Scan for the cell matching the given text and deliver its [X, Y] coordinate at center. 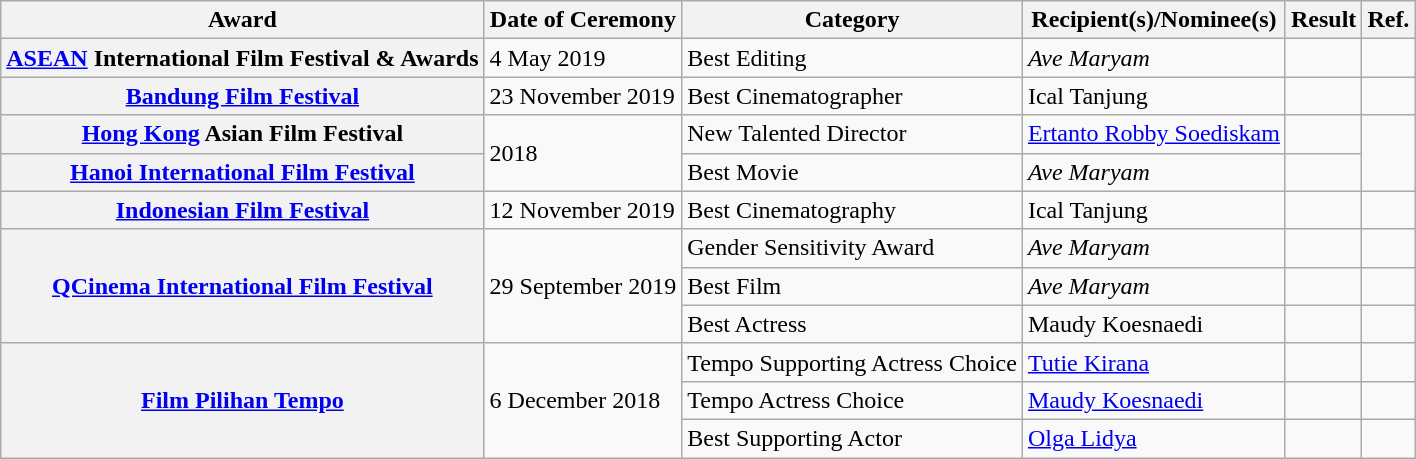
Best Movie [852, 172]
QCinema International Film Festival [242, 286]
Ertanto Robby Soediskam [1154, 134]
New Talented Director [852, 134]
12 November 2019 [583, 210]
Best Actress [852, 324]
Hanoi International Film Festival [242, 172]
Indonesian Film Festival [242, 210]
Date of Ceremony [583, 20]
23 November 2019 [583, 96]
29 September 2019 [583, 286]
Gender Sensitivity Award [852, 248]
Best Cinematographer [852, 96]
4 May 2019 [583, 58]
Category [852, 20]
Hong Kong Asian Film Festival [242, 134]
Best Editing [852, 58]
ASEAN International Film Festival & Awards [242, 58]
Film Pilihan Tempo [242, 400]
Award [242, 20]
Tempo Supporting Actress Choice [852, 362]
Recipient(s)/Nominee(s) [1154, 20]
Tempo Actress Choice [852, 400]
Tutie Kirana [1154, 362]
Ref. [1388, 20]
Result [1323, 20]
Best Cinematography [852, 210]
Olga Lidya [1154, 438]
2018 [583, 153]
Best Film [852, 286]
6 December 2018 [583, 400]
Bandung Film Festival [242, 96]
Best Supporting Actor [852, 438]
